From the cell containing the given text, extract its center point as [X, Y] coordinate. 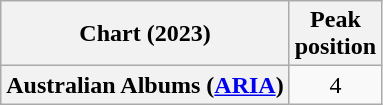
Peakposition [335, 34]
Australian Albums (ARIA) [145, 85]
4 [335, 85]
Chart (2023) [145, 34]
